Scan for the cell matching the given text and deliver its [x, y] coordinate at center. 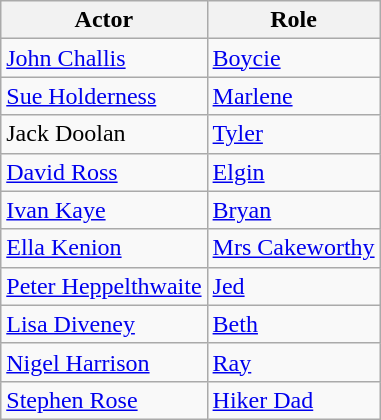
Lisa Diveney [104, 324]
Jed [294, 286]
Ella Kenion [104, 248]
John Challis [104, 58]
Actor [104, 20]
Sue Holderness [104, 96]
Bryan [294, 210]
Mrs Cakeworthy [294, 248]
Ivan Kaye [104, 210]
David Ross [104, 172]
Jack Doolan [104, 134]
Stephen Rose [104, 400]
Marlene [294, 96]
Peter Heppelthwaite [104, 286]
Hiker Dad [294, 400]
Beth [294, 324]
Tyler [294, 134]
Boycie [294, 58]
Role [294, 20]
Nigel Harrison [104, 362]
Elgin [294, 172]
Ray [294, 362]
